Scan for the cell matching the given text and deliver its [X, Y] coordinate at center. 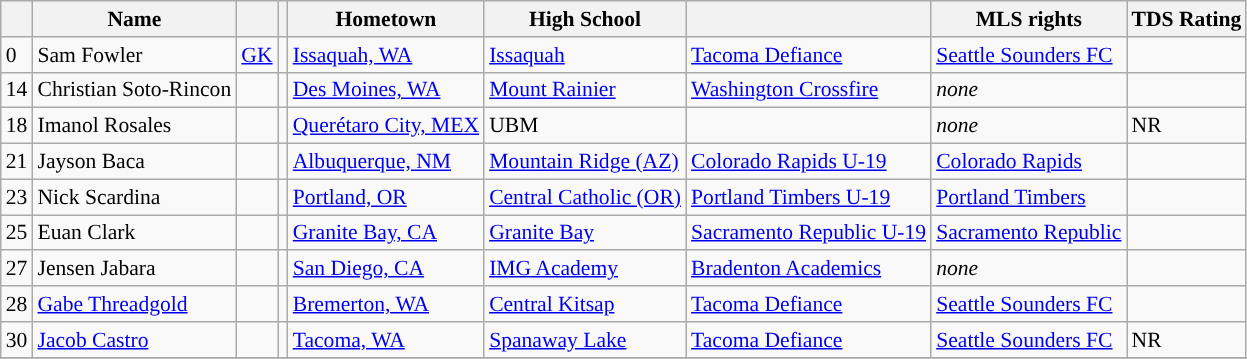
Colorado Rapids U-19 [808, 162]
Bremerton, WA [386, 304]
Mountain Ridge (AZ) [585, 162]
Imanol Rosales [134, 126]
Sacramento Republic U-19 [808, 233]
Jensen Jabara [134, 269]
Granite Bay, CA [386, 233]
Mount Rainier [585, 90]
Name [134, 19]
21 [17, 162]
Hometown [386, 19]
30 [17, 340]
Portland Timbers U-19 [808, 197]
Issaquah, WA [386, 55]
MLS rights [1028, 19]
Spanaway Lake [585, 340]
18 [17, 126]
Bradenton Academics [808, 269]
Portland, OR [386, 197]
Jacob Castro [134, 340]
Nick Scardina [134, 197]
Central Catholic (OR) [585, 197]
Gabe Threadgold [134, 304]
Portland Timbers [1028, 197]
Tacoma, WA [386, 340]
23 [17, 197]
High School [585, 19]
Colorado Rapids [1028, 162]
TDS Rating [1186, 19]
IMG Academy [585, 269]
Des Moines, WA [386, 90]
Sacramento Republic [1028, 233]
UBM [585, 126]
Christian Soto-Rincon [134, 90]
GK [256, 55]
Central Kitsap [585, 304]
27 [17, 269]
25 [17, 233]
San Diego, CA [386, 269]
Issaquah [585, 55]
Jayson Baca [134, 162]
Euan Clark [134, 233]
28 [17, 304]
Querétaro City, MEX [386, 126]
Washington Crossfire [808, 90]
Sam Fowler [134, 55]
Albuquerque, NM [386, 162]
0 [17, 55]
Granite Bay [585, 233]
14 [17, 90]
